Search for the cell housing the specified text and yield its (x, y) center coordinate. 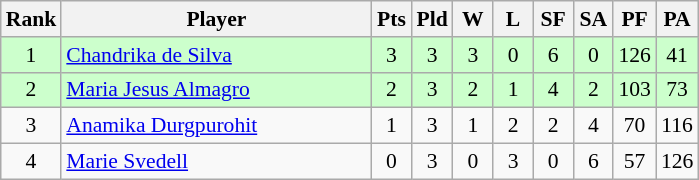
41 (678, 55)
PA (678, 19)
Player (216, 19)
Marie Svedell (216, 162)
Pld (432, 19)
57 (634, 162)
73 (678, 90)
L (513, 19)
SA (593, 19)
W (473, 19)
Rank (32, 19)
PF (634, 19)
Maria Jesus Almagro (216, 90)
Anamika Durgpurohit (216, 126)
70 (634, 126)
Pts (391, 19)
SF (553, 19)
103 (634, 90)
Chandrika de Silva (216, 55)
116 (678, 126)
